Extract the (x, y) coordinate from the center of the cell holding the provided text.  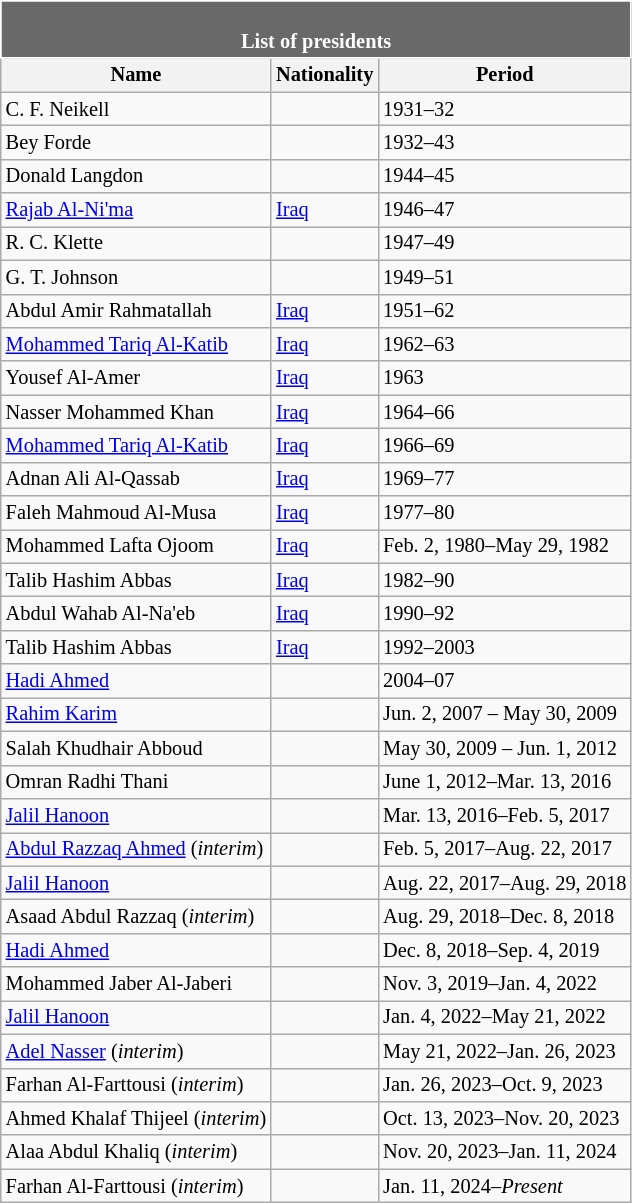
Nov. 20, 2023–Jan. 11, 2024 (504, 1152)
1992–2003 (504, 647)
Dec. 8, 2018–Sep. 4, 2019 (504, 950)
1964–66 (504, 412)
Abdul Wahab Al-Na'eb (136, 613)
Ahmed Khalaf Thijeel (interim) (136, 1118)
Adnan Ali Al-Qassab (136, 479)
Adel Nasser (interim) (136, 1051)
Bey Forde (136, 142)
1977–80 (504, 513)
1969–77 (504, 479)
Donald Langdon (136, 176)
Period (504, 75)
Rajab Al-Ni'ma (136, 210)
List of presidents (316, 29)
1982–90 (504, 580)
Salah Khudhair Abboud (136, 748)
1962–63 (504, 344)
1990–92 (504, 613)
G. T. Johnson (136, 277)
R. C. Klette (136, 243)
Oct. 13, 2023–Nov. 20, 2023 (504, 1118)
Asaad Abdul Razzaq (interim) (136, 916)
Yousef Al-Amer (136, 378)
May 21, 2022–Jan. 26, 2023 (504, 1051)
Feb. 2, 1980–May 29, 1982 (504, 546)
Abdul Razzaq Ahmed (interim) (136, 849)
Aug. 29, 2018–Dec. 8, 2018 (504, 916)
Aug. 22, 2017–Aug. 29, 2018 (504, 883)
1966–69 (504, 445)
C. F. Neikell (136, 109)
Jun. 2, 2007 – May 30, 2009 (504, 714)
1946–47 (504, 210)
1949–51 (504, 277)
1963 (504, 378)
Jan. 11, 2024–Present (504, 1186)
Mohammed Jaber Al-Jaberi (136, 984)
Jan. 4, 2022–May 21, 2022 (504, 1017)
1931–32 (504, 109)
May 30, 2009 – Jun. 1, 2012 (504, 748)
Nasser Mohammed Khan (136, 412)
Omran Radhi Thani (136, 782)
June 1, 2012–Mar. 13, 2016 (504, 782)
Abdul Amir Rahmatallah (136, 311)
Mohammed Lafta Ojoom (136, 546)
Feb. 5, 2017–Aug. 22, 2017 (504, 849)
Mar. 13, 2016–Feb. 5, 2017 (504, 815)
1932–43 (504, 142)
Nov. 3, 2019–Jan. 4, 2022 (504, 984)
2004–07 (504, 681)
Name (136, 75)
1947–49 (504, 243)
Nationality (324, 75)
1944–45 (504, 176)
Jan. 26, 2023–Oct. 9, 2023 (504, 1085)
Rahim Karim (136, 714)
Faleh Mahmoud Al-Musa (136, 513)
1951–62 (504, 311)
Alaa Abdul Khaliq (interim) (136, 1152)
